Pinpoint the cell where the given text exists, returning its [X, Y] midpoint coordinate. 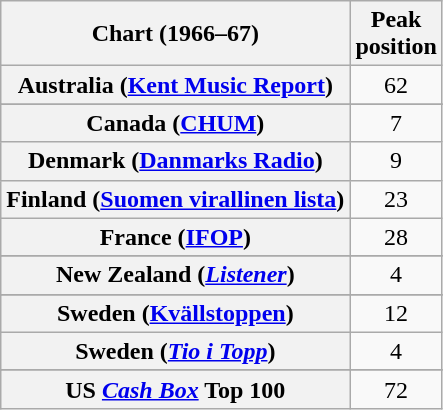
72 [396, 389]
62 [396, 85]
Peakposition [396, 34]
US Cash Box Top 100 [176, 389]
Canada (CHUM) [176, 123]
28 [396, 237]
7 [396, 123]
Sweden (Tio i Topp) [176, 351]
Australia (Kent Music Report) [176, 85]
12 [396, 313]
9 [396, 161]
New Zealand (Listener) [176, 275]
Finland (Suomen virallinen lista) [176, 199]
Chart (1966–67) [176, 34]
France (IFOP) [176, 237]
Denmark (Danmarks Radio) [176, 161]
23 [396, 199]
Sweden (Kvällstoppen) [176, 313]
